Find where the given text appears and provide that cell's center as [x, y] coordinate. 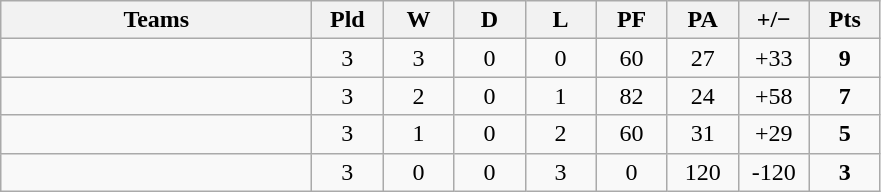
24 [702, 96]
+58 [774, 96]
9 [844, 58]
L [560, 20]
+/− [774, 20]
PF [632, 20]
W [418, 20]
27 [702, 58]
Pld [348, 20]
PA [702, 20]
Teams [156, 20]
D [490, 20]
82 [632, 96]
-120 [774, 172]
7 [844, 96]
120 [702, 172]
5 [844, 134]
31 [702, 134]
Pts [844, 20]
+33 [774, 58]
+29 [774, 134]
